Determine the (x, y) coordinate at the center of the cell enclosing the given text.  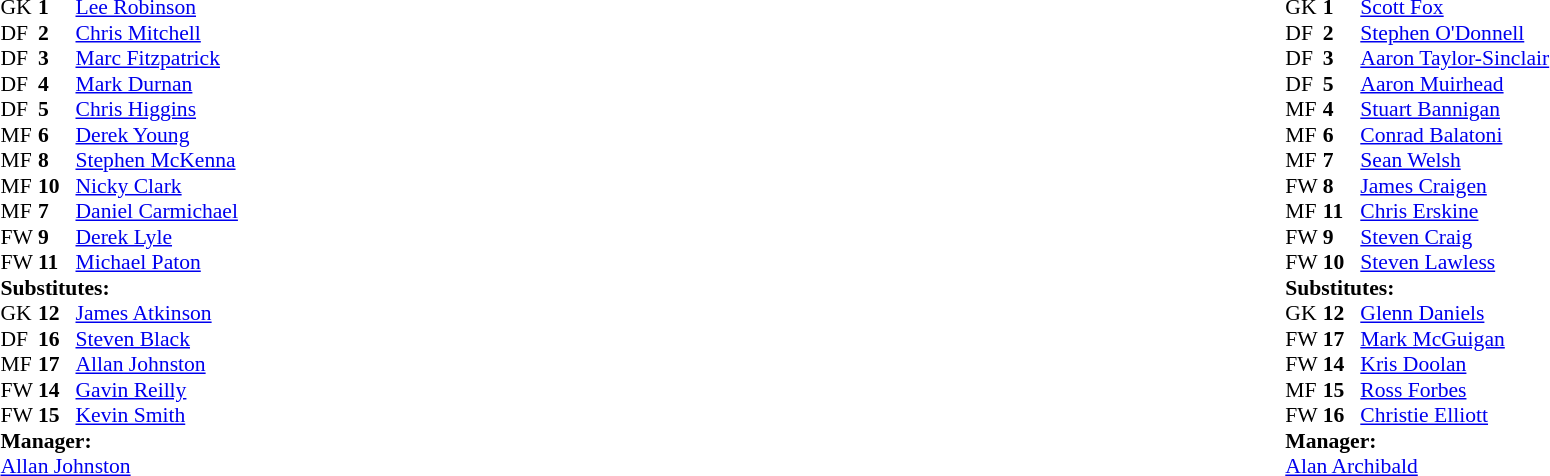
Michael Paton (157, 263)
Kevin Smith (157, 415)
Chris Higgins (157, 109)
Stuart Bannigan (1454, 109)
Gavin Reilly (157, 390)
Nicky Clark (157, 186)
Mark Durnan (157, 84)
Daniel Carmichael (157, 211)
Sean Welsh (1454, 161)
Kris Doolan (1454, 365)
James Atkinson (157, 313)
Marc Fitzpatrick (157, 59)
Aaron Taylor-Sinclair (1454, 59)
Steven Craig (1454, 237)
Allan Johnston (157, 365)
Aaron Muirhead (1454, 84)
James Craigen (1454, 186)
Glenn Daniels (1454, 313)
Conrad Balatoni (1454, 135)
Derek Young (157, 135)
Chris Mitchell (157, 33)
Steven Black (157, 339)
Mark McGuigan (1454, 339)
Steven Lawless (1454, 263)
Ross Forbes (1454, 390)
Chris Erskine (1454, 211)
Christie Elliott (1454, 415)
Stephen O'Donnell (1454, 33)
Derek Lyle (157, 237)
Stephen McKenna (157, 161)
